Pinpoint the cell where the given text exists, returning its (x, y) midpoint coordinate. 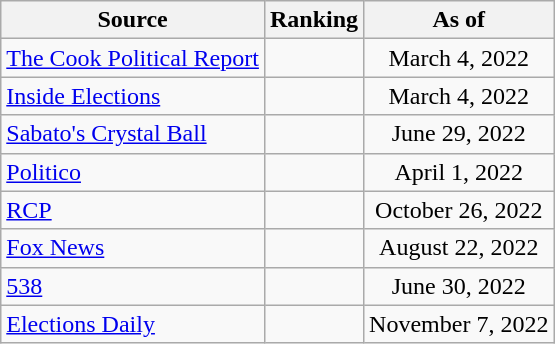
August 22, 2022 (459, 248)
June 29, 2022 (459, 134)
June 30, 2022 (459, 286)
Elections Daily (133, 324)
538 (133, 286)
October 26, 2022 (459, 210)
Ranking (314, 20)
November 7, 2022 (459, 324)
As of (459, 20)
April 1, 2022 (459, 172)
Fox News (133, 248)
Politico (133, 172)
Inside Elections (133, 96)
Sabato's Crystal Ball (133, 134)
Source (133, 20)
RCP (133, 210)
The Cook Political Report (133, 58)
